Determine the [x, y] coordinate at the center of the cell enclosing the given text.  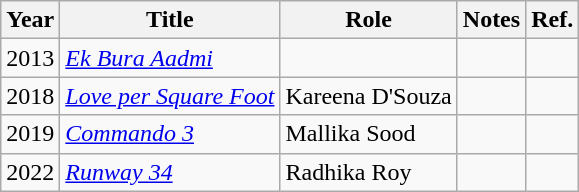
Notes [491, 20]
Radhika Roy [368, 172]
Ref. [552, 20]
Love per Square Foot [170, 96]
Role [368, 20]
Commando 3 [170, 134]
2022 [30, 172]
2013 [30, 58]
Runway 34 [170, 172]
Kareena D'Souza [368, 96]
Ek Bura Aadmi [170, 58]
Year [30, 20]
2018 [30, 96]
2019 [30, 134]
Mallika Sood [368, 134]
Title [170, 20]
